From the cell containing the given text, extract its center point as (X, Y) coordinate. 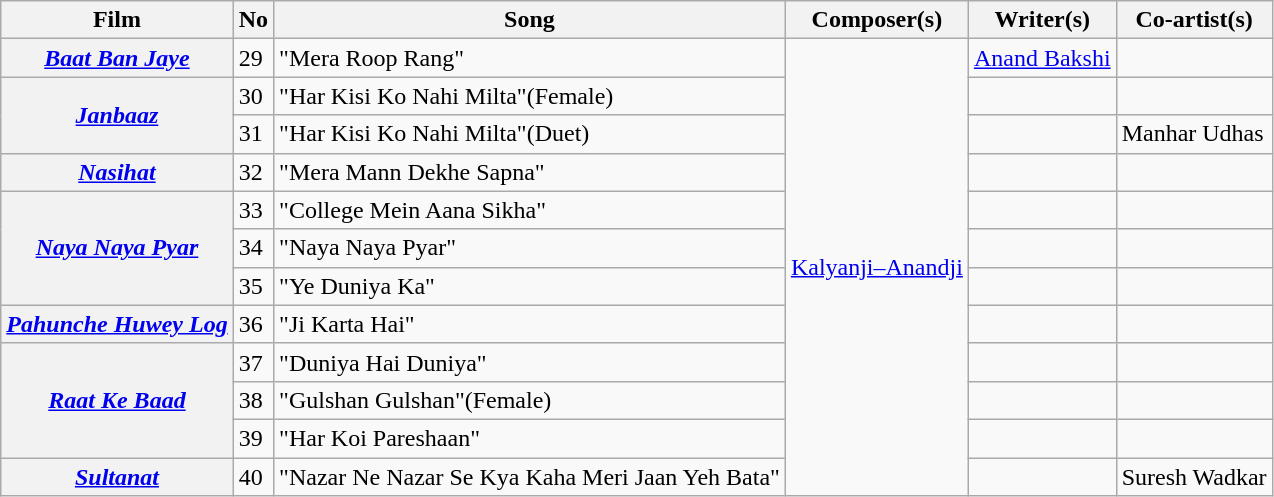
Co-artist(s) (1194, 20)
Manhar Udhas (1194, 134)
37 (253, 362)
"Ye Duniya Ka" (530, 286)
29 (253, 58)
Anand Bakshi (1042, 58)
Naya Naya Pyar (117, 248)
"Mera Mann Dekhe Sapna" (530, 172)
Song (530, 20)
Film (117, 20)
"Ji Karta Hai" (530, 324)
Baat Ban Jaye (117, 58)
33 (253, 210)
"Har Kisi Ko Nahi Milta"(Female) (530, 96)
31 (253, 134)
Janbaaz (117, 115)
38 (253, 400)
Nasihat (117, 172)
Raat Ke Baad (117, 400)
Kalyanji–Anandji (876, 268)
"Duniya Hai Duniya" (530, 362)
Suresh Wadkar (1194, 477)
Sultanat (117, 477)
Writer(s) (1042, 20)
"Naya Naya Pyar" (530, 248)
30 (253, 96)
"Nazar Ne Nazar Se Kya Kaha Meri Jaan Yeh Bata" (530, 477)
Pahunche Huwey Log (117, 324)
32 (253, 172)
40 (253, 477)
"Har Koi Pareshaan" (530, 438)
No (253, 20)
"Gulshan Gulshan"(Female) (530, 400)
"College Mein Aana Sikha" (530, 210)
35 (253, 286)
39 (253, 438)
"Har Kisi Ko Nahi Milta"(Duet) (530, 134)
36 (253, 324)
"Mera Roop Rang" (530, 58)
Composer(s) (876, 20)
34 (253, 248)
